Output the (x, y) coordinate of the center of the cell containing the given text.  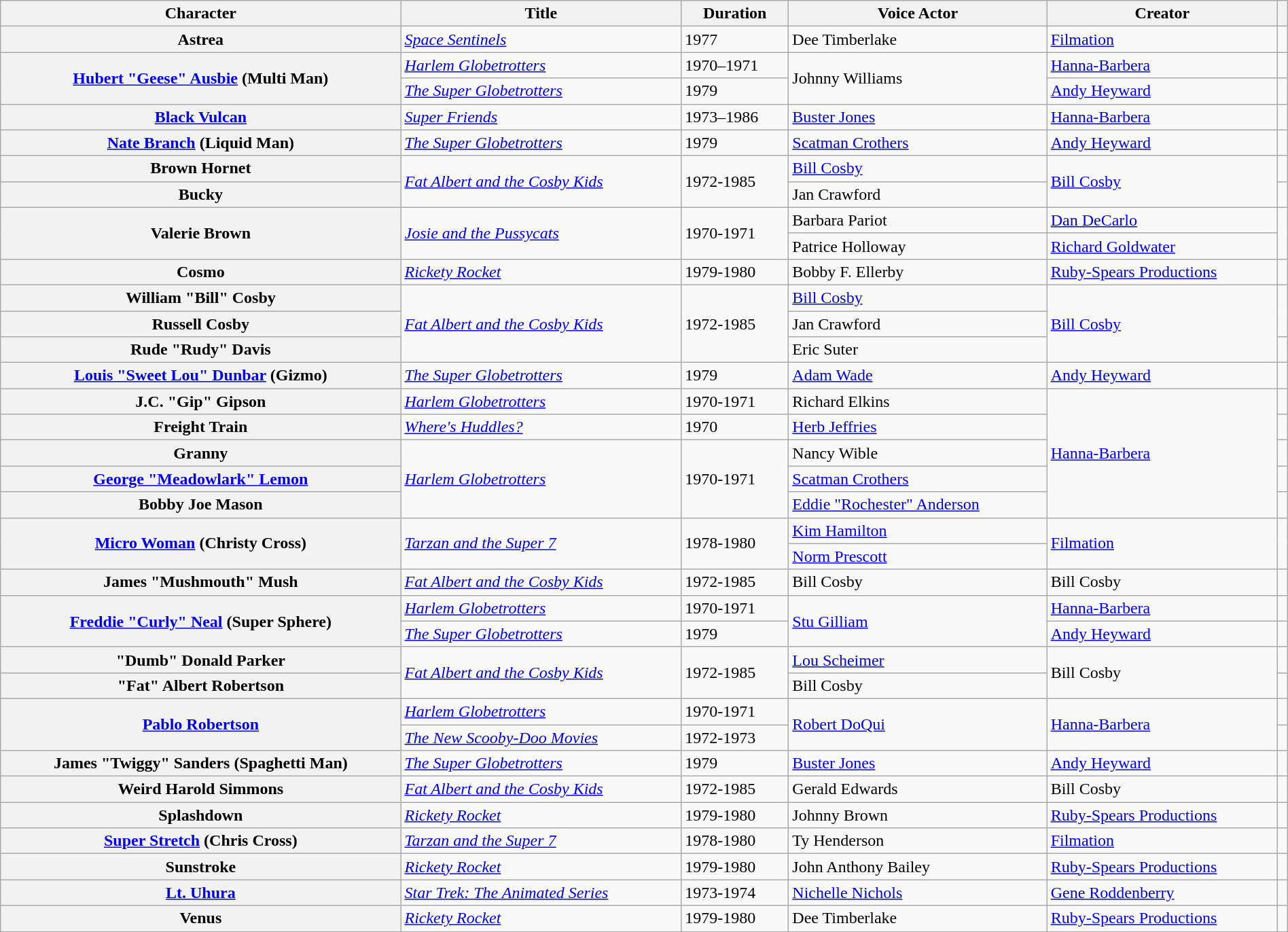
Freight Train (201, 427)
James "Twiggy" Sanders (Spaghetti Man) (201, 764)
1970–1971 (735, 65)
Title (541, 14)
Adam Wade (918, 376)
1977 (735, 39)
Rude "Rudy" Davis (201, 350)
The New Scooby-Doo Movies (541, 737)
Josie and the Pussycats (541, 233)
Stu Gilliam (918, 621)
Brown Hornet (201, 168)
Hubert "Geese" Ausbie (Multi Man) (201, 78)
Kim Hamilton (918, 531)
Black Vulcan (201, 117)
Weird Harold Simmons (201, 789)
Valerie Brown (201, 233)
Super Friends (541, 117)
Cosmo (201, 272)
Granny (201, 453)
Where's Huddles? (541, 427)
"Fat" Albert Robertson (201, 685)
Space Sentinels (541, 39)
1973–1986 (735, 117)
Character (201, 14)
Lou Scheimer (918, 660)
Eddie "Rochester" Anderson (918, 505)
1972-1973 (735, 737)
James "Mushmouth" Mush (201, 582)
Nancy Wible (918, 453)
Lt. Uhura (201, 893)
"Dumb" Donald Parker (201, 660)
1970 (735, 427)
Johnny Brown (918, 815)
Nichelle Nichols (918, 893)
Pablo Robertson (201, 724)
Nate Branch (Liquid Man) (201, 143)
Astrea (201, 39)
William "Bill" Cosby (201, 298)
Richard Elkins (918, 401)
Duration (735, 14)
Herb Jeffries (918, 427)
Dan DeCarlo (1162, 220)
Splashdown (201, 815)
Gerald Edwards (918, 789)
George "Meadowlark" Lemon (201, 479)
Bobby F. Ellerby (918, 272)
Star Trek: The Animated Series (541, 893)
J.C. "Gip" Gipson (201, 401)
Bobby Joe Mason (201, 505)
Russell Cosby (201, 324)
Louis "Sweet Lou" Dunbar (Gizmo) (201, 376)
Johnny Williams (918, 78)
Super Stretch (Chris Cross) (201, 841)
Richard Goldwater (1162, 246)
Patrice Holloway (918, 246)
Creator (1162, 14)
Ty Henderson (918, 841)
Robert DoQui (918, 724)
Micro Woman (Christy Cross) (201, 543)
Gene Roddenberry (1162, 893)
Norm Prescott (918, 556)
Freddie "Curly" Neal (Super Sphere) (201, 621)
Venus (201, 918)
Bucky (201, 194)
Barbara Pariot (918, 220)
John Anthony Bailey (918, 867)
Eric Suter (918, 350)
Voice Actor (918, 14)
1973-1974 (735, 893)
Sunstroke (201, 867)
